Find where the given text appears and provide that cell's center as [X, Y] coordinate. 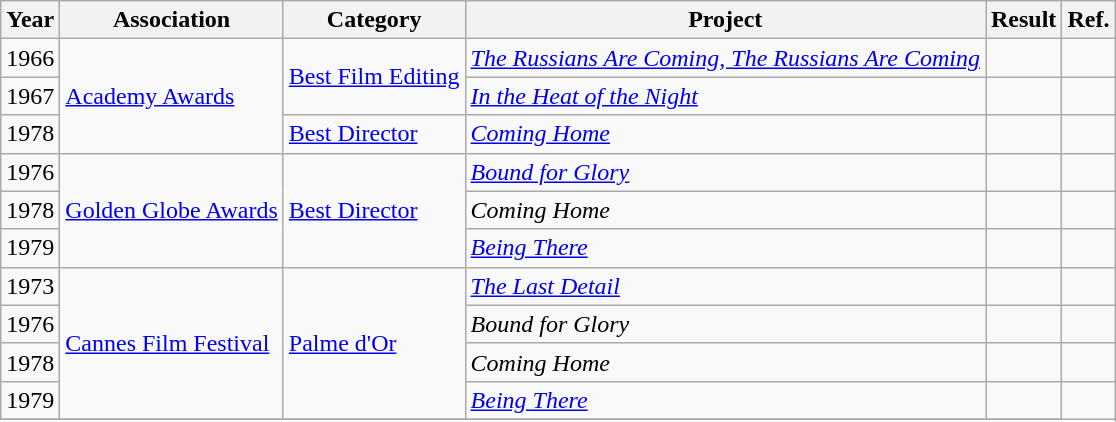
1967 [30, 96]
The Russians Are Coming, The Russians Are Coming [725, 58]
The Last Detail [725, 286]
1973 [30, 286]
Association [172, 20]
Result [1024, 20]
In the Heat of the Night [725, 96]
Ref. [1088, 20]
1966 [30, 58]
Cannes Film Festival [172, 343]
Academy Awards [172, 96]
Golden Globe Awards [172, 210]
Best Film Editing [374, 77]
Year [30, 20]
Category [374, 20]
Palme d'Or [374, 343]
Project [725, 20]
